Determine the [x, y] coordinate at the center of the cell enclosing the given text.  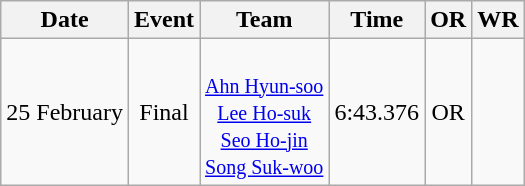
25 February [65, 112]
Final [164, 112]
Team [264, 20]
6:43.376 [377, 112]
Time [377, 20]
Ahn Hyun-soo Lee Ho-suk Seo Ho-jin Song Suk-woo [264, 112]
Event [164, 20]
Date [65, 20]
WR [498, 20]
